For the text-containing cell, return its midpoint in [X, Y] coordinate format. 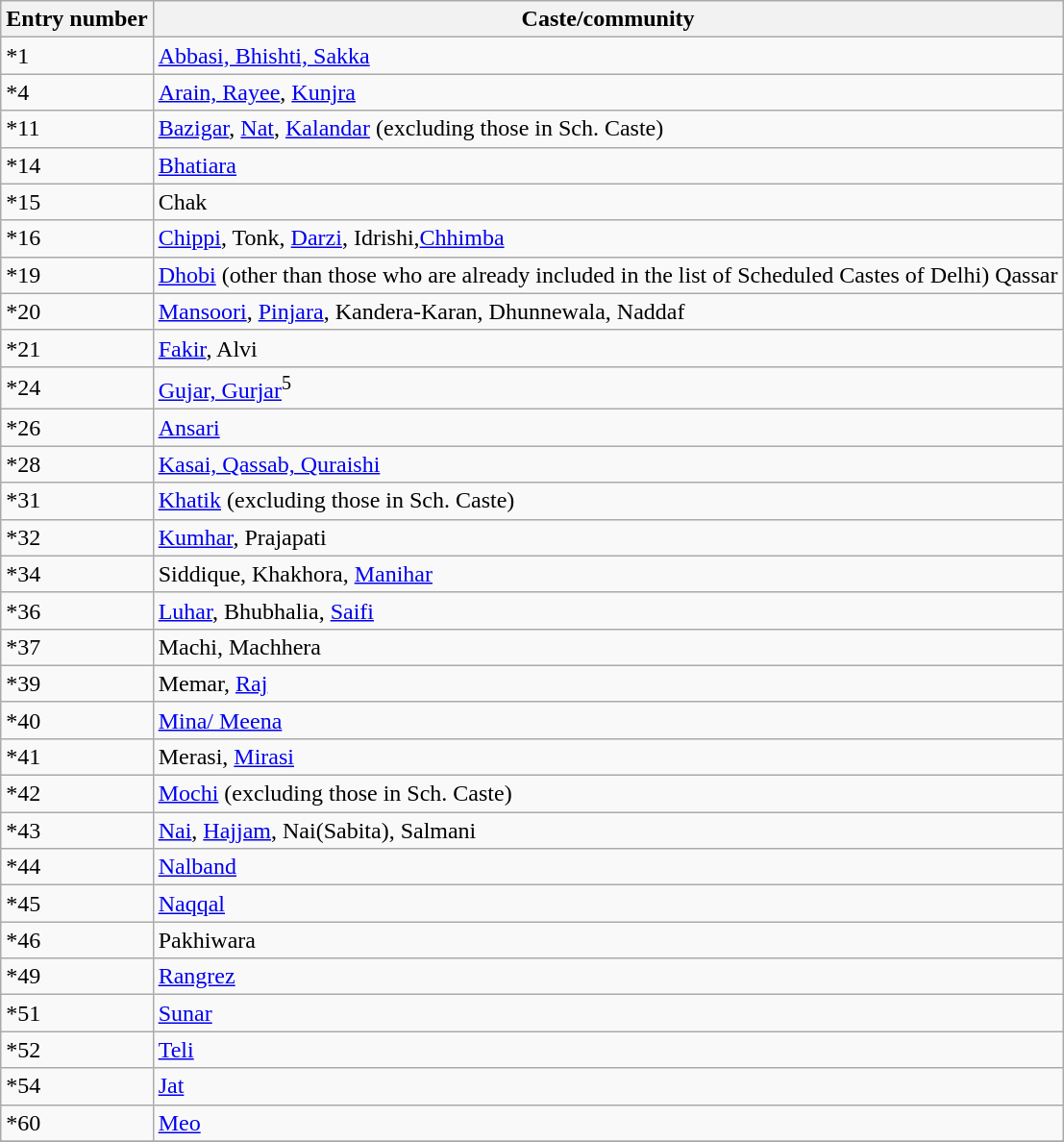
*4 [77, 92]
*60 [77, 1123]
*51 [77, 1013]
Nai, Hajjam, Nai(Sabita), Salmani [607, 831]
Teli [607, 1050]
Arain, Rayee, Kunjra [607, 92]
Memar, Raj [607, 683]
Rangrez [607, 977]
*28 [77, 464]
Jat [607, 1086]
Fakir, Alvi [607, 348]
Bazigar, Nat, Kalandar (excluding those in Sch. Caste) [607, 129]
*40 [77, 720]
Meo [607, 1123]
*14 [77, 165]
Merasi, Mirasi [607, 757]
*21 [77, 348]
Mochi (excluding those in Sch. Caste) [607, 794]
Mina/ Meena [607, 720]
*32 [77, 537]
Khatik (excluding those in Sch. Caste) [607, 501]
Nalband [607, 867]
Machi, Machhera [607, 647]
*24 [77, 388]
*39 [77, 683]
*43 [77, 831]
Gujar, Gurjar5 [607, 388]
*16 [77, 238]
Kumhar, Prajapati [607, 537]
*19 [77, 275]
Sunar [607, 1013]
*46 [77, 940]
*44 [77, 867]
*42 [77, 794]
*20 [77, 311]
Siddique, Khakhora, Manihar [607, 574]
*15 [77, 202]
*52 [77, 1050]
Kasai, Qassab, Quraishi [607, 464]
Mansoori, Pinjara, Kandera-Karan, Dhunnewala, Naddaf [607, 311]
Pakhiwara [607, 940]
*45 [77, 904]
*26 [77, 428]
*1 [77, 56]
Luhar, Bhubhalia, Saifi [607, 610]
Caste/community [607, 19]
*31 [77, 501]
*36 [77, 610]
Naqqal [607, 904]
Chak [607, 202]
Bhatiara [607, 165]
*37 [77, 647]
Abbasi, Bhishti, Sakka [607, 56]
*49 [77, 977]
Entry number [77, 19]
*34 [77, 574]
Dhobi (other than those who are already included in the list of Scheduled Castes of Delhi) Qassar [607, 275]
Chippi, Tonk, Darzi, Idrishi,Chhimba [607, 238]
*41 [77, 757]
*54 [77, 1086]
Ansari [607, 428]
*11 [77, 129]
